Find where the given text appears and provide that cell's center as [x, y] coordinate. 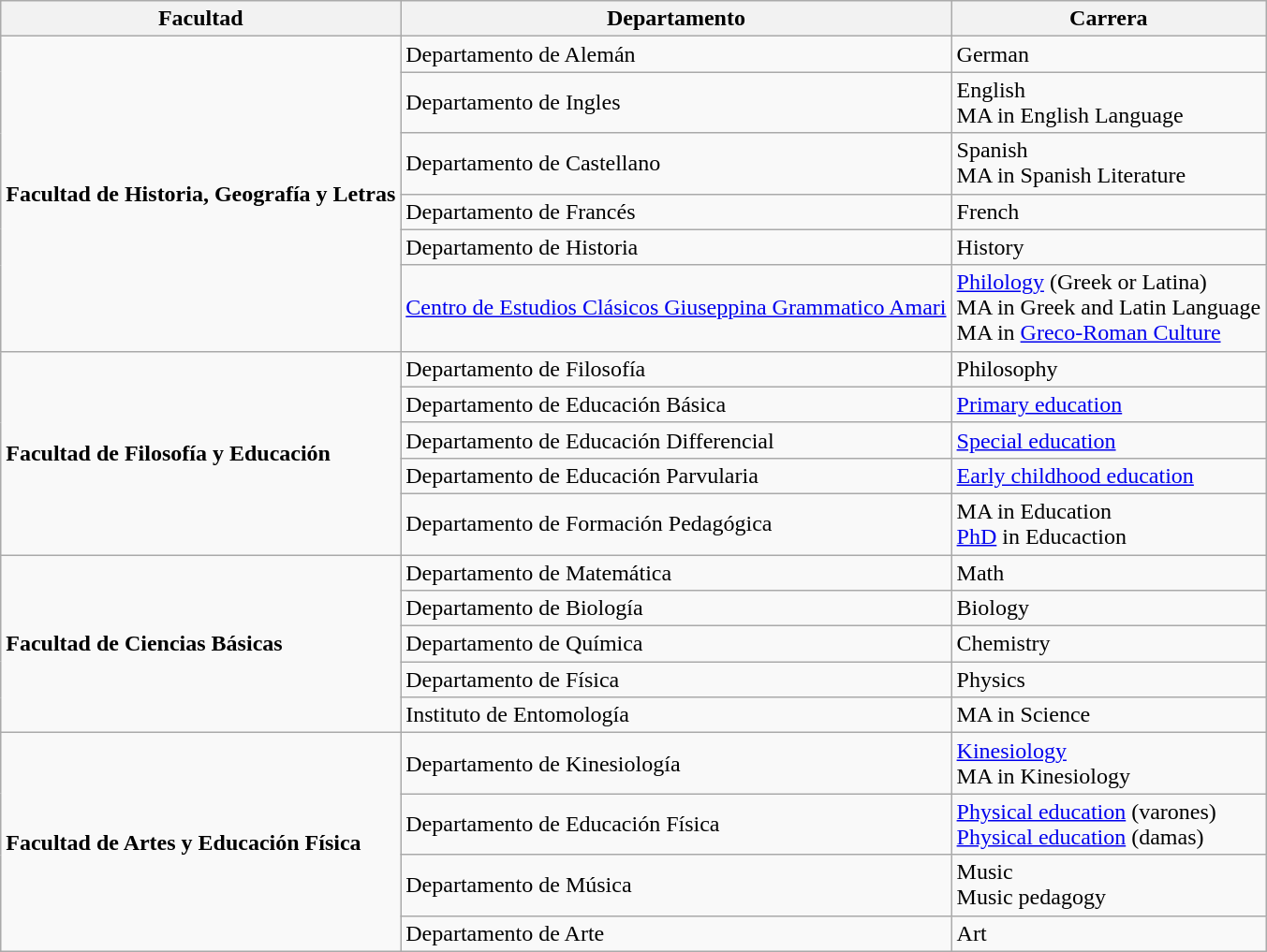
Departamento de Formación Pedagógica [676, 524]
Departamento de Música [676, 886]
Facultad de Ciencias Básicas [200, 643]
Physical education (varones)Physical education (damas) [1109, 824]
Departamento de Educación Física [676, 824]
Facultad de Historia, Geografía y Letras [200, 194]
Carrera [1109, 19]
Departamento de Física [676, 680]
Departamento de Química [676, 644]
Facultad [200, 19]
KinesiologyMA in Kinesiology [1109, 764]
Departamento de Biología [676, 608]
Art [1109, 933]
Departamento [676, 19]
Departamento de Francés [676, 212]
Facultad de Artes y Educación Física [200, 842]
Departamento de Alemán [676, 54]
Departamento de Kinesiología [676, 764]
History [1109, 247]
Departamento de Historia [676, 247]
Departamento de Castellano [676, 163]
Biology [1109, 608]
Chemistry [1109, 644]
German [1109, 54]
Special education [1109, 440]
Philosophy [1109, 369]
SpanishMA in Spanish Literature [1109, 163]
MA in Science [1109, 715]
Departamento de Educación Básica [676, 404]
Math [1109, 572]
Departamento de Educación Differencial [676, 440]
Early childhood education [1109, 476]
Departamento de Ingles [676, 103]
Primary education [1109, 404]
Philology (Greek or Latina)MA in Greek and Latin LanguageMA in Greco-Roman Culture [1109, 308]
EnglishMA in English Language [1109, 103]
Facultad de Filosofía y Educación [200, 453]
French [1109, 212]
Instituto de Entomología [676, 715]
Departamento de Educación Parvularia [676, 476]
MusicMusic pedagogy [1109, 886]
MA in EducationPhD in Educaction [1109, 524]
Departamento de Matemática [676, 572]
Departamento de Arte [676, 933]
Departamento de Filosofía [676, 369]
Physics [1109, 680]
Centro de Estudios Clásicos Giuseppina Grammatico Amari [676, 308]
